For the text-containing cell, return its midpoint in (x, y) coordinate format. 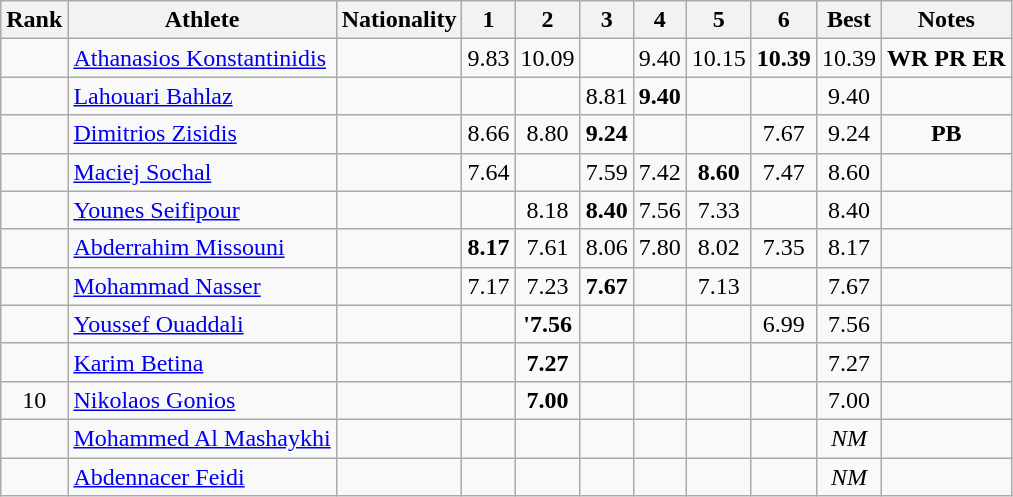
Dimitrios Zisidis (202, 134)
Athanasios Konstantinidis (202, 58)
7.59 (606, 172)
10 (34, 400)
8.80 (548, 134)
Nikolaos Gonios (202, 400)
Nationality (399, 20)
3 (606, 20)
Rank (34, 20)
Younes Seifipour (202, 210)
7.47 (784, 172)
Mohammad Nasser (202, 286)
7.17 (488, 286)
Notes (946, 20)
Maciej Sochal (202, 172)
Abderrahim Missouni (202, 248)
8.66 (488, 134)
10.15 (718, 58)
7.80 (660, 248)
8.06 (606, 248)
7.35 (784, 248)
Youssef Ouaddali (202, 324)
Athlete (202, 20)
4 (660, 20)
Abdennacer Feidi (202, 477)
6.99 (784, 324)
5 (718, 20)
8.81 (606, 96)
7.33 (718, 210)
Karim Betina (202, 362)
10.09 (548, 58)
7.23 (548, 286)
1 (488, 20)
2 (548, 20)
9.83 (488, 58)
8.18 (548, 210)
7.42 (660, 172)
8.02 (718, 248)
6 (784, 20)
7.61 (548, 248)
7.64 (488, 172)
'7.56 (548, 324)
WR PR ER (946, 58)
Lahouari Bahlaz (202, 96)
7.13 (718, 286)
Best (848, 20)
PB (946, 134)
Mohammed Al Mashaykhi (202, 438)
